Provide the [x, y] coordinate of the cell's center where the given text is located.  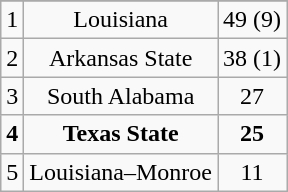
2 [12, 58]
South Alabama [121, 96]
3 [12, 96]
Louisiana [121, 20]
4 [12, 134]
11 [252, 172]
Arkansas State [121, 58]
5 [12, 172]
49 (9) [252, 20]
25 [252, 134]
27 [252, 96]
Louisiana–Monroe [121, 172]
1 [12, 20]
Texas State [121, 134]
38 (1) [252, 58]
